For the text-containing cell, return its midpoint in (x, y) coordinate format. 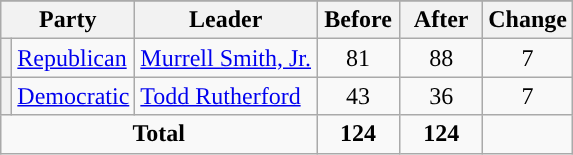
Todd Rutherford (226, 96)
Murrell Smith, Jr. (226, 58)
43 (358, 96)
Change (528, 20)
Leader (226, 20)
Before (358, 20)
81 (358, 58)
After (442, 20)
Party (68, 20)
36 (442, 96)
Total (159, 134)
Democratic (74, 96)
88 (442, 58)
Republican (74, 58)
